Return the [X, Y] coordinate for the center point of the cell that contains the specified text.  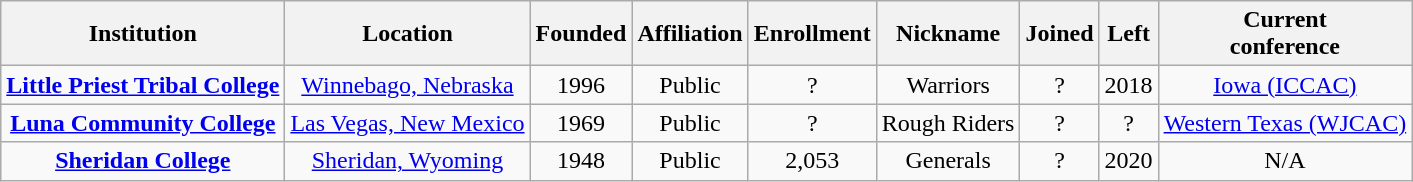
Left [1128, 34]
Institution [143, 34]
Sheridan, Wyoming [408, 161]
Enrollment [812, 34]
Joined [1060, 34]
N/A [1285, 161]
Little Priest Tribal College [143, 85]
Rough Riders [948, 123]
Currentconference [1285, 34]
Luna Community College [143, 123]
2018 [1128, 85]
Generals [948, 161]
Founded [581, 34]
Location [408, 34]
Nickname [948, 34]
Las Vegas, New Mexico [408, 123]
Sheridan College [143, 161]
1969 [581, 123]
Iowa (ICCAC) [1285, 85]
2020 [1128, 161]
Western Texas (WJCAC) [1285, 123]
Affiliation [690, 34]
2,053 [812, 161]
Winnebago, Nebraska [408, 85]
1948 [581, 161]
Warriors [948, 85]
1996 [581, 85]
